Capture the cell that displays the provided text and extract its (X, Y) central coordinate. 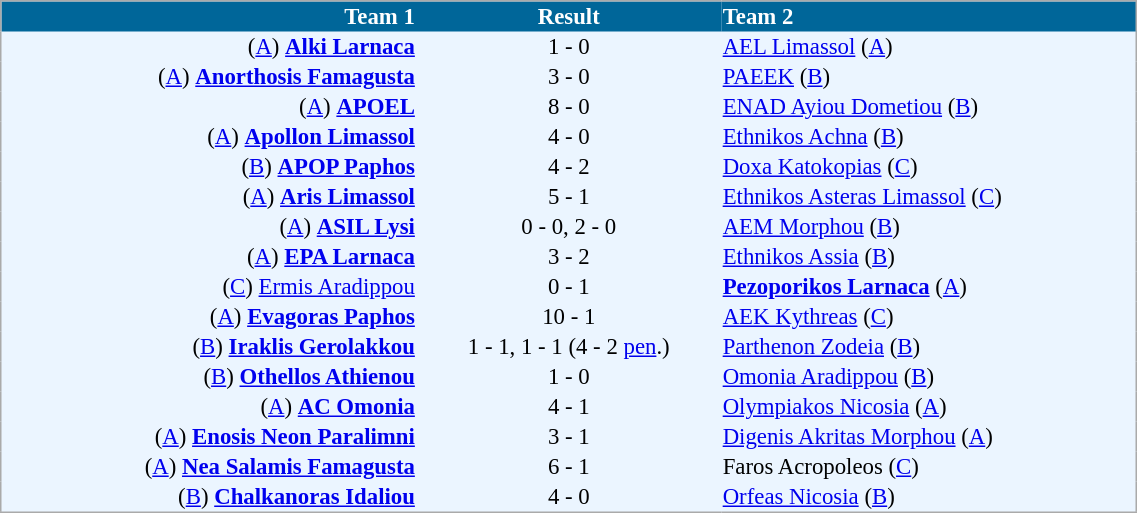
(A) AC Omonia (209, 407)
(B) Chalkanoras Idaliou (209, 497)
Result (568, 16)
(A) Anorthosis Famagusta (209, 77)
Pezoporikos Larnaca (A) (929, 287)
Ethnikos Assia (B) (929, 257)
Faros Acropoleos (C) (929, 467)
Ethnikos Asteras Limassol (C) (929, 197)
3 - 0 (568, 77)
0 - 0, 2 - 0 (568, 227)
AEL Limassol (A) (929, 47)
Team 1 (209, 16)
1 - 1, 1 - 1 (4 - 2 pen.) (568, 347)
(A) EPA Larnaca (209, 257)
Parthenon Zodeia (B) (929, 347)
(A) Apollon Limassol (209, 137)
Digenis Akritas Morphou (A) (929, 437)
(A) Nea Salamis Famagusta (209, 467)
3 - 2 (568, 257)
10 - 1 (568, 317)
(A) Aris Limassol (209, 197)
4 - 2 (568, 167)
Team 2 (929, 16)
5 - 1 (568, 197)
(A) ASIL Lysi (209, 227)
Omonia Aradippou (B) (929, 377)
(B) Iraklis Gerolakkou (209, 347)
(A) Evagoras Paphos (209, 317)
(A) APOEL (209, 107)
Orfeas Nicosia (B) (929, 497)
(B) Othellos Athienou (209, 377)
6 - 1 (568, 467)
4 - 1 (568, 407)
3 - 1 (568, 437)
Ethnikos Achna (B) (929, 137)
8 - 0 (568, 107)
AEK Kythreas (C) (929, 317)
(A) Alki Larnaca (209, 47)
AEM Morphou (B) (929, 227)
(B) APOP Paphos (209, 167)
Olympiakos Nicosia (A) (929, 407)
(A) Enosis Neon Paralimni (209, 437)
ENAD Ayiou Dometiou (B) (929, 107)
PAEEK (B) (929, 77)
(C) Ermis Aradippou (209, 287)
Doxa Katokopias (C) (929, 167)
0 - 1 (568, 287)
